Locate the cell with the specified text and output its (X, Y) center coordinate. 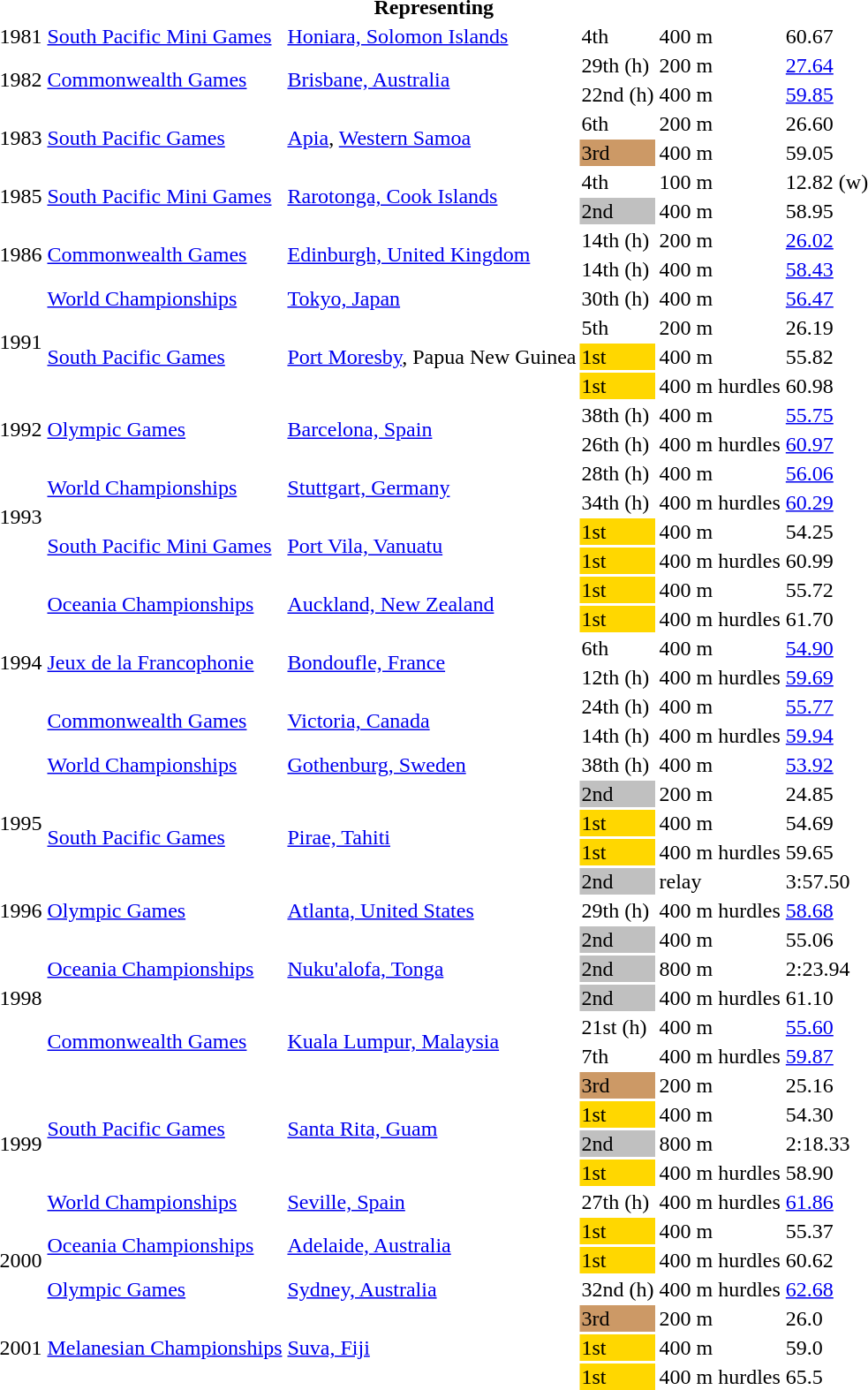
Edinburgh, United Kingdom (432, 254)
24th (h) (618, 706)
28th (h) (618, 473)
Suva, Fiji (432, 1348)
12th (h) (618, 677)
Gothenburg, Sweden (432, 765)
Pirae, Tahiti (432, 837)
Brisbane, Australia (432, 79)
Victoria, Canada (432, 721)
Apia, Western Samoa (432, 138)
27th (h) (618, 1202)
Honiara, Solomon Islands (432, 36)
Seville, Spain (432, 1202)
Atlanta, United States (432, 910)
Adelaide, Australia (432, 1245)
22nd (h) (618, 94)
Rarotonga, Cook Islands (432, 196)
Port Moresby, Papua New Guinea (432, 357)
Barcelona, Spain (432, 429)
Sydney, Australia (432, 1289)
Port Vila, Vanuatu (432, 546)
Auckland, New Zealand (432, 604)
relay (720, 881)
5th (618, 328)
21st (h) (618, 1027)
7th (618, 1056)
Jeux de la Francophonie (164, 662)
Kuala Lumpur, Malaysia (432, 1042)
32nd (h) (618, 1289)
Melanesian Championships (164, 1348)
34th (h) (618, 502)
Tokyo, Japan (432, 298)
Santa Rita, Guam (432, 1129)
Stuttgart, Germany (432, 487)
30th (h) (618, 298)
Bondoufle, France (432, 662)
100 m (720, 182)
26th (h) (618, 444)
Nuku'alofa, Tonga (432, 969)
